For the text-containing cell, return its midpoint in (x, y) coordinate format. 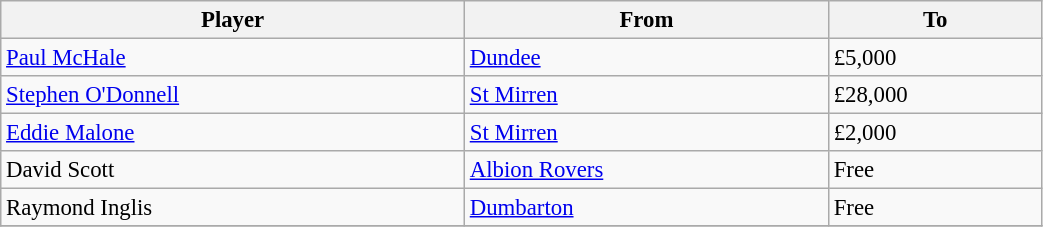
David Scott (233, 170)
Eddie Malone (233, 133)
£5,000 (935, 58)
£2,000 (935, 133)
Albion Rovers (646, 170)
£28,000 (935, 95)
Player (233, 20)
Dumbarton (646, 208)
Paul McHale (233, 58)
To (935, 20)
From (646, 20)
Stephen O'Donnell (233, 95)
Dundee (646, 58)
Raymond Inglis (233, 208)
